Provide the [x, y] coordinate of the cell's center where the given text is located.  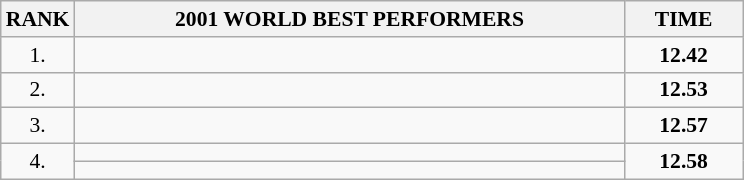
4. [38, 162]
2001 WORLD BEST PERFORMERS [349, 19]
12.53 [684, 90]
3. [38, 126]
1. [38, 55]
TIME [684, 19]
12.42 [684, 55]
12.58 [684, 162]
12.57 [684, 126]
RANK [38, 19]
2. [38, 90]
